Return [x, y] of the center of cell containing provided text 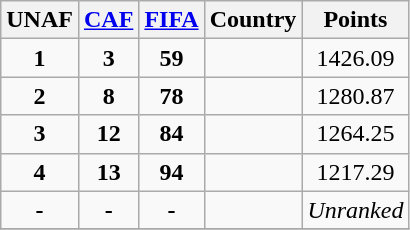
84 [172, 134]
CAF [108, 20]
1280.87 [356, 96]
1 [40, 58]
Points [356, 20]
Unranked [356, 210]
UNAF [40, 20]
13 [108, 172]
1217.29 [356, 172]
Country [253, 20]
94 [172, 172]
2 [40, 96]
4 [40, 172]
FIFA [172, 20]
59 [172, 58]
1264.25 [356, 134]
8 [108, 96]
1426.09 [356, 58]
78 [172, 96]
12 [108, 134]
